Capture the cell that displays the provided text and extract its (x, y) central coordinate. 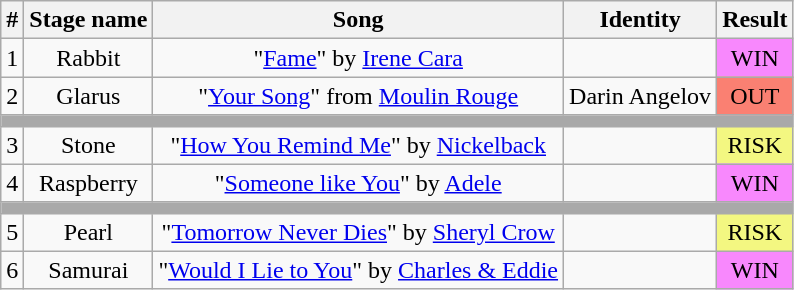
"Fame" by Irene Cara (358, 58)
Result (755, 20)
5 (12, 232)
Rabbit (88, 58)
Stage name (88, 20)
Identity (640, 20)
"How You Remind Me" by Nickelback (358, 145)
Glarus (88, 96)
OUT (755, 96)
6 (12, 270)
"Your Song" from Moulin Rouge (358, 96)
"Would I Lie to You" by Charles & Eddie (358, 270)
1 (12, 58)
Song (358, 20)
Raspberry (88, 183)
Darin Angelov (640, 96)
4 (12, 183)
3 (12, 145)
2 (12, 96)
Pearl (88, 232)
"Someone like You" by Adele (358, 183)
Stone (88, 145)
Samurai (88, 270)
# (12, 20)
"Tomorrow Never Dies" by Sheryl Crow (358, 232)
